For the text-containing cell, return its midpoint in (X, Y) coordinate format. 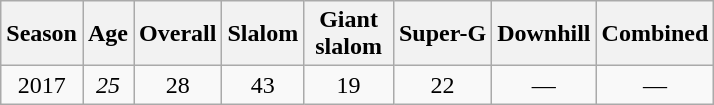
Giant slalom (349, 34)
Overall (178, 34)
Super-G (442, 34)
43 (263, 85)
22 (442, 85)
19 (349, 85)
28 (178, 85)
Season (42, 34)
Age (108, 34)
Slalom (263, 34)
Downhill (544, 34)
Combined (655, 34)
25 (108, 85)
2017 (42, 85)
